Search for the cell housing the specified text and yield its [X, Y] center coordinate. 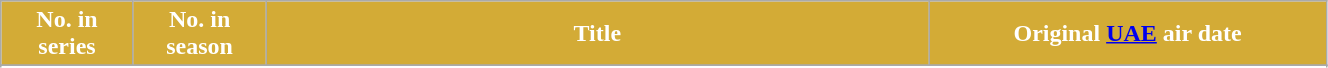
Title [598, 34]
No. in season [200, 34]
Original UAE air date [1128, 34]
No. in series [68, 34]
